Locate the cell with the specified text and output its [X, Y] center coordinate. 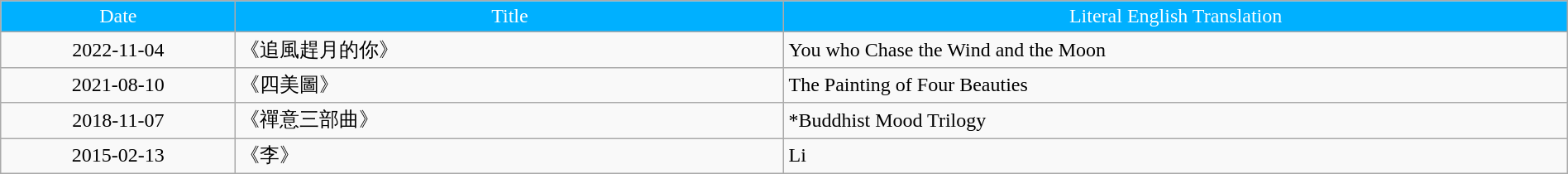
Title [509, 17]
Literal English Translation [1176, 17]
Li [1176, 156]
2022-11-04 [118, 50]
2015-02-13 [118, 156]
《李》 [509, 156]
You who Chase the Wind and the Moon [1176, 50]
The Painting of Four Beauties [1176, 85]
《禪意三部曲》 [509, 121]
Date [118, 17]
2021-08-10 [118, 85]
《四美圖》 [509, 85]
2018-11-07 [118, 121]
《追風趕月的你》 [509, 50]
*Buddhist Mood Trilogy [1176, 121]
